From the cell containing the given text, extract its center point as [X, Y] coordinate. 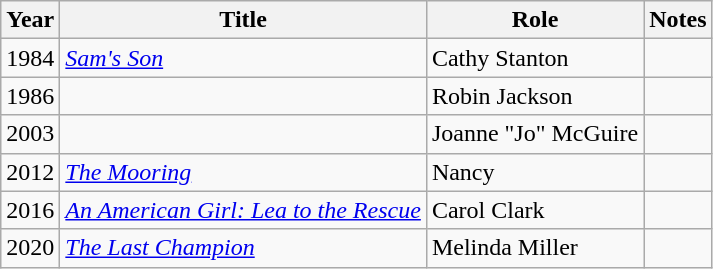
Melinda Miller [534, 248]
An American Girl: Lea to the Rescue [244, 210]
1984 [30, 58]
Notes [678, 20]
The Mooring [244, 172]
Nancy [534, 172]
The Last Champion [244, 248]
2003 [30, 134]
2020 [30, 248]
Sam's Son [244, 58]
Joanne "Jo" McGuire [534, 134]
Robin Jackson [534, 96]
Title [244, 20]
2012 [30, 172]
Cathy Stanton [534, 58]
Role [534, 20]
1986 [30, 96]
2016 [30, 210]
Carol Clark [534, 210]
Year [30, 20]
